Extract the (x, y) coordinate from the center of the cell holding the provided text.  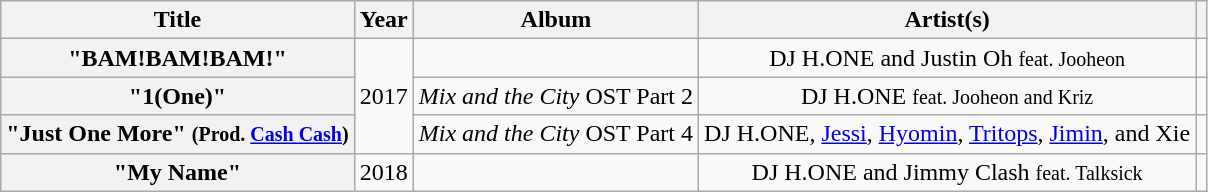
2018 (384, 172)
2017 (384, 96)
Title (178, 20)
"BAM!BAM!BAM!" (178, 58)
"1(One)" (178, 96)
Year (384, 20)
"Just One More" (Prod. Cash Cash) (178, 134)
Mix and the City OST Part 4 (556, 134)
Artist(s) (948, 20)
"My Name" (178, 172)
DJ H.ONE and Justin Oh feat. Jooheon (948, 58)
Mix and the City OST Part 2 (556, 96)
DJ H.ONE feat. Jooheon and Kriz (948, 96)
Album (556, 20)
DJ H.ONE, Jessi, Hyomin, Tritops, Jimin, and Xie (948, 134)
DJ H.ONE and Jimmy Clash feat. Talksick (948, 172)
